Determine the [x, y] coordinate at the center of the cell enclosing the given text.  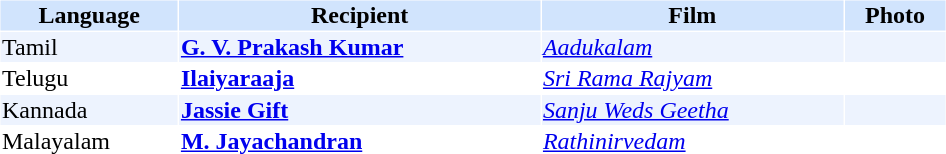
Language [88, 15]
Recipient [360, 15]
Ilaiyaraaja [360, 79]
Sri Rama Rajyam [692, 79]
G. V. Prakash Kumar [360, 47]
Film [692, 15]
Jassie Gift [360, 110]
Tamil [88, 47]
Telugu [88, 79]
Sanju Weds Geetha [692, 110]
Aadukalam [692, 47]
Kannada [88, 110]
Photo [896, 15]
